Determine the [X, Y] coordinate at the center of the cell enclosing the given text.  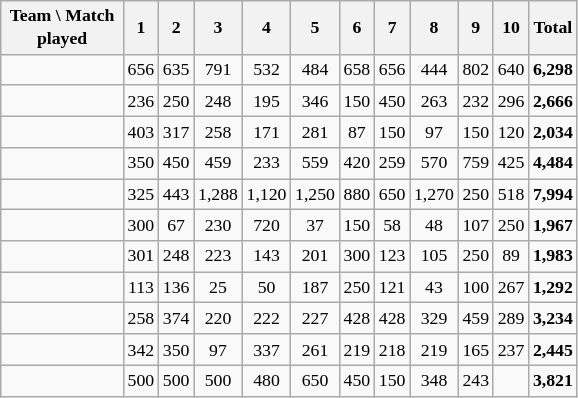
37 [316, 226]
165 [476, 350]
107 [476, 226]
802 [476, 70]
187 [316, 288]
570 [434, 162]
10 [510, 28]
720 [266, 226]
1,967 [554, 226]
6 [356, 28]
233 [266, 162]
425 [510, 162]
2 [176, 28]
58 [392, 226]
1,270 [434, 194]
2,445 [554, 350]
342 [140, 350]
518 [510, 194]
232 [476, 100]
301 [140, 256]
3,821 [554, 380]
6,298 [554, 70]
7,994 [554, 194]
3,234 [554, 318]
4 [266, 28]
635 [176, 70]
105 [434, 256]
281 [316, 132]
1,250 [316, 194]
267 [510, 288]
484 [316, 70]
123 [392, 256]
201 [316, 256]
1 [140, 28]
48 [434, 226]
220 [218, 318]
1,292 [554, 288]
25 [218, 288]
50 [266, 288]
444 [434, 70]
43 [434, 288]
532 [266, 70]
Total [554, 28]
480 [266, 380]
4,484 [554, 162]
263 [434, 100]
658 [356, 70]
403 [140, 132]
237 [510, 350]
640 [510, 70]
113 [140, 288]
259 [392, 162]
1,120 [266, 194]
218 [392, 350]
420 [356, 162]
3 [218, 28]
222 [266, 318]
236 [140, 100]
136 [176, 288]
230 [218, 226]
374 [176, 318]
243 [476, 380]
89 [510, 256]
Team \ Match played [62, 28]
100 [476, 288]
348 [434, 380]
559 [316, 162]
337 [266, 350]
120 [510, 132]
759 [476, 162]
1,983 [554, 256]
329 [434, 318]
317 [176, 132]
1,288 [218, 194]
2,034 [554, 132]
227 [316, 318]
346 [316, 100]
296 [510, 100]
9 [476, 28]
880 [356, 194]
5 [316, 28]
171 [266, 132]
8 [434, 28]
289 [510, 318]
791 [218, 70]
67 [176, 226]
223 [218, 256]
325 [140, 194]
121 [392, 288]
87 [356, 132]
7 [392, 28]
2,666 [554, 100]
443 [176, 194]
195 [266, 100]
143 [266, 256]
261 [316, 350]
